Capture the cell that displays the provided text and extract its (x, y) central coordinate. 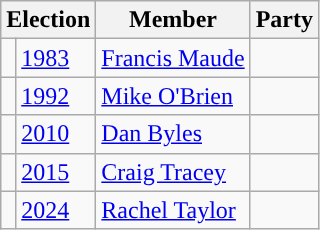
Craig Tracey (173, 172)
1983 (56, 58)
Party (284, 20)
Dan Byles (173, 134)
Election (48, 20)
Rachel Taylor (173, 210)
Francis Maude (173, 58)
Member (173, 20)
1992 (56, 96)
Mike O'Brien (173, 96)
2015 (56, 172)
2010 (56, 134)
2024 (56, 210)
